Determine the (X, Y) coordinate at the center of the cell enclosing the given text.  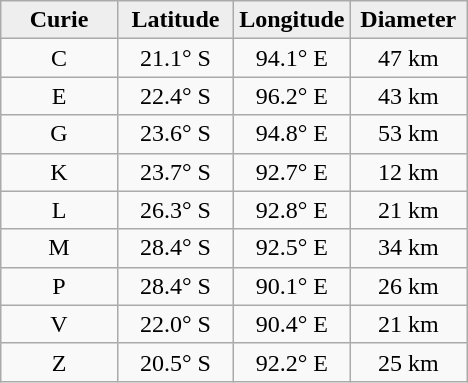
20.5° S (175, 362)
V (59, 324)
22.0° S (175, 324)
90.4° E (292, 324)
90.1° E (292, 286)
Diameter (408, 20)
23.7° S (175, 172)
Latitude (175, 20)
22.4° S (175, 96)
96.2° E (292, 96)
M (59, 248)
25 km (408, 362)
92.2° E (292, 362)
Longitude (292, 20)
12 km (408, 172)
Curie (59, 20)
C (59, 58)
53 km (408, 134)
47 km (408, 58)
92.7° E (292, 172)
92.5° E (292, 248)
21.1° S (175, 58)
Z (59, 362)
26 km (408, 286)
E (59, 96)
L (59, 210)
K (59, 172)
G (59, 134)
92.8° E (292, 210)
94.8° E (292, 134)
43 km (408, 96)
94.1° E (292, 58)
26.3° S (175, 210)
23.6° S (175, 134)
P (59, 286)
34 km (408, 248)
